Return [x, y] of the center of cell containing provided text 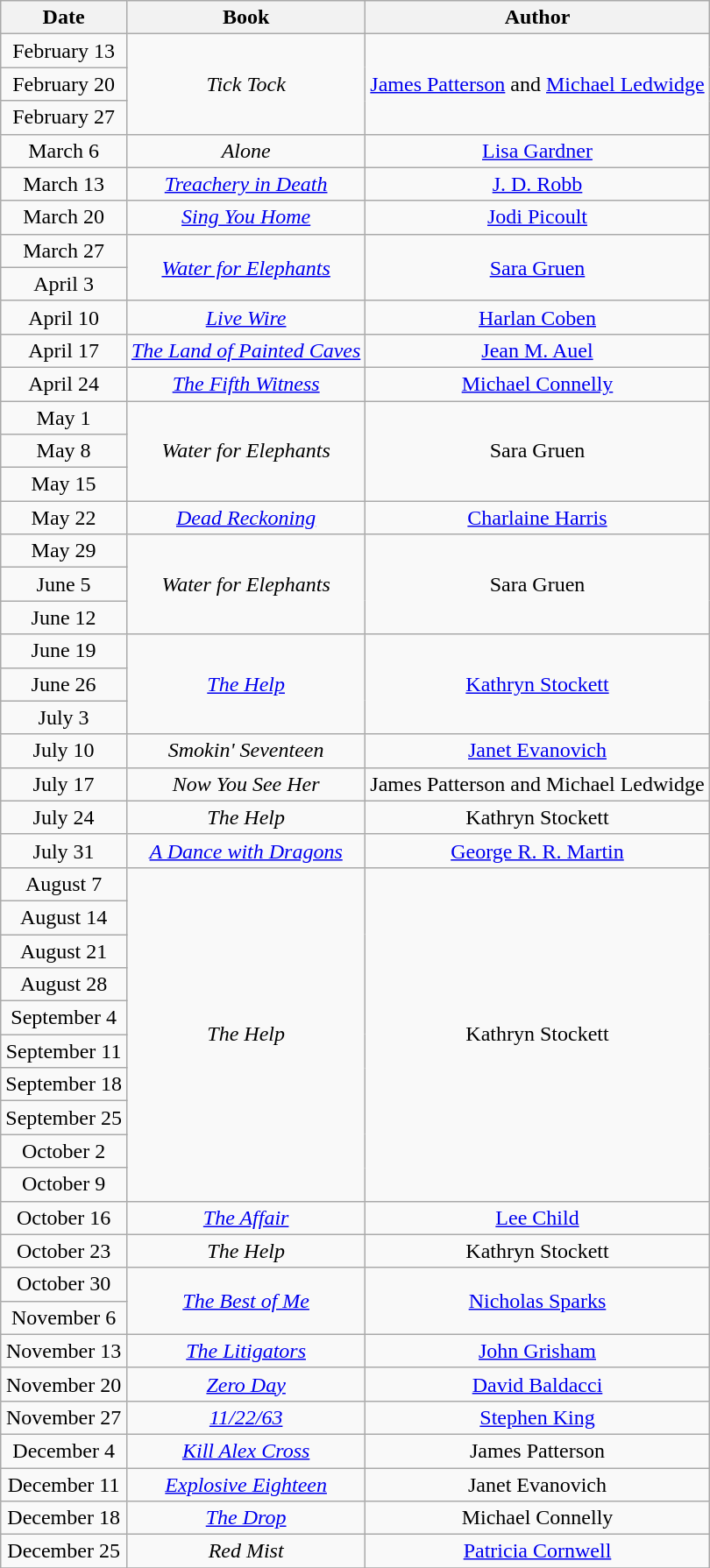
September 18 [64, 1084]
The Best of Me [245, 1301]
April 17 [64, 350]
September 25 [64, 1118]
The Litigators [245, 1351]
April 10 [64, 317]
May 22 [64, 518]
November 20 [64, 1384]
August 21 [64, 950]
June 12 [64, 618]
Dead Reckoning [245, 518]
Sing You Home [245, 217]
Patricia Cornwell [537, 1551]
The Drop [245, 1518]
March 27 [64, 251]
Alone [245, 151]
March 13 [64, 184]
Red Mist [245, 1551]
July 17 [64, 784]
Tick Tock [245, 84]
July 10 [64, 751]
11/22/63 [245, 1417]
Jean M. Auel [537, 350]
August 28 [64, 985]
April 24 [64, 384]
April 3 [64, 284]
December 18 [64, 1518]
John Grisham [537, 1351]
Book [245, 18]
March 20 [64, 217]
George R. R. Martin [537, 851]
The Affair [245, 1218]
May 1 [64, 418]
July 31 [64, 851]
Harlan Coben [537, 317]
Live Wire [245, 317]
June 19 [64, 651]
Zero Day [245, 1384]
December 4 [64, 1451]
June 5 [64, 584]
July 3 [64, 717]
Charlaine Harris [537, 518]
October 2 [64, 1151]
The Fifth Witness [245, 384]
Date [64, 18]
March 6 [64, 151]
A Dance with Dragons [245, 851]
Smokin' Seventeen [245, 751]
August 7 [64, 884]
May 15 [64, 484]
July 24 [64, 817]
September 11 [64, 1051]
September 4 [64, 1018]
November 13 [64, 1351]
December 11 [64, 1485]
Lee Child [537, 1218]
Now You See Her [245, 784]
February 20 [64, 84]
Lisa Gardner [537, 151]
Explosive Eighteen [245, 1485]
February 27 [64, 117]
Kill Alex Cross [245, 1451]
August 14 [64, 917]
James Patterson [537, 1451]
May 8 [64, 451]
Nicholas Sparks [537, 1301]
November 6 [64, 1317]
David Baldacci [537, 1384]
Stephen King [537, 1417]
May 29 [64, 551]
J. D. Robb [537, 184]
October 9 [64, 1184]
October 16 [64, 1218]
November 27 [64, 1417]
Author [537, 18]
October 23 [64, 1251]
October 30 [64, 1284]
Treachery in Death [245, 184]
June 26 [64, 684]
The Land of Painted Caves [245, 350]
December 25 [64, 1551]
Jodi Picoult [537, 217]
February 13 [64, 51]
